Capture the cell that displays the provided text and extract its [x, y] central coordinate. 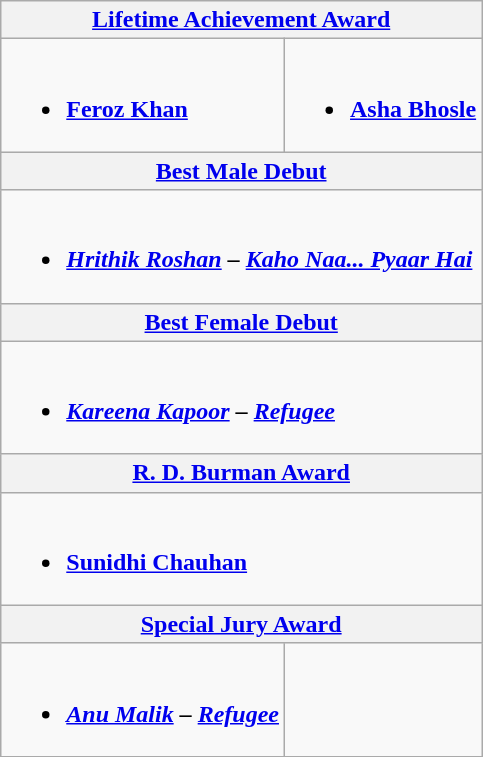
Hrithik Roshan – Kaho Naa... Pyaar Hai [242, 246]
R. D. Burman Award [242, 473]
Sunidhi Chauhan [242, 548]
Special Jury Award [242, 624]
Asha Bhosle [384, 96]
Lifetime Achievement Award [242, 20]
Anu Malik – Refugee [143, 700]
Best Male Debut [242, 171]
Feroz Khan [143, 96]
Kareena Kapoor – Refugee [242, 398]
Best Female Debut [242, 322]
